Identify which cell holds the provided text, then report its [X, Y] central coordinate. 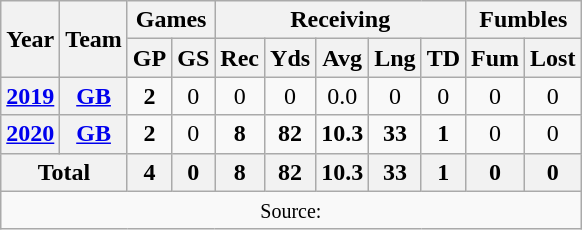
GP [149, 58]
Fumbles [524, 20]
Rec [240, 58]
Source: [291, 210]
Year [30, 39]
2019 [30, 96]
GS [194, 58]
Team [94, 39]
Total [64, 172]
Fum [496, 58]
Lost [553, 58]
Lng [395, 58]
Yds [290, 58]
Receiving [340, 20]
0.0 [342, 96]
4 [149, 172]
Avg [342, 58]
TD [443, 58]
2020 [30, 134]
Games [170, 20]
